For the text-containing cell, return its midpoint in (x, y) coordinate format. 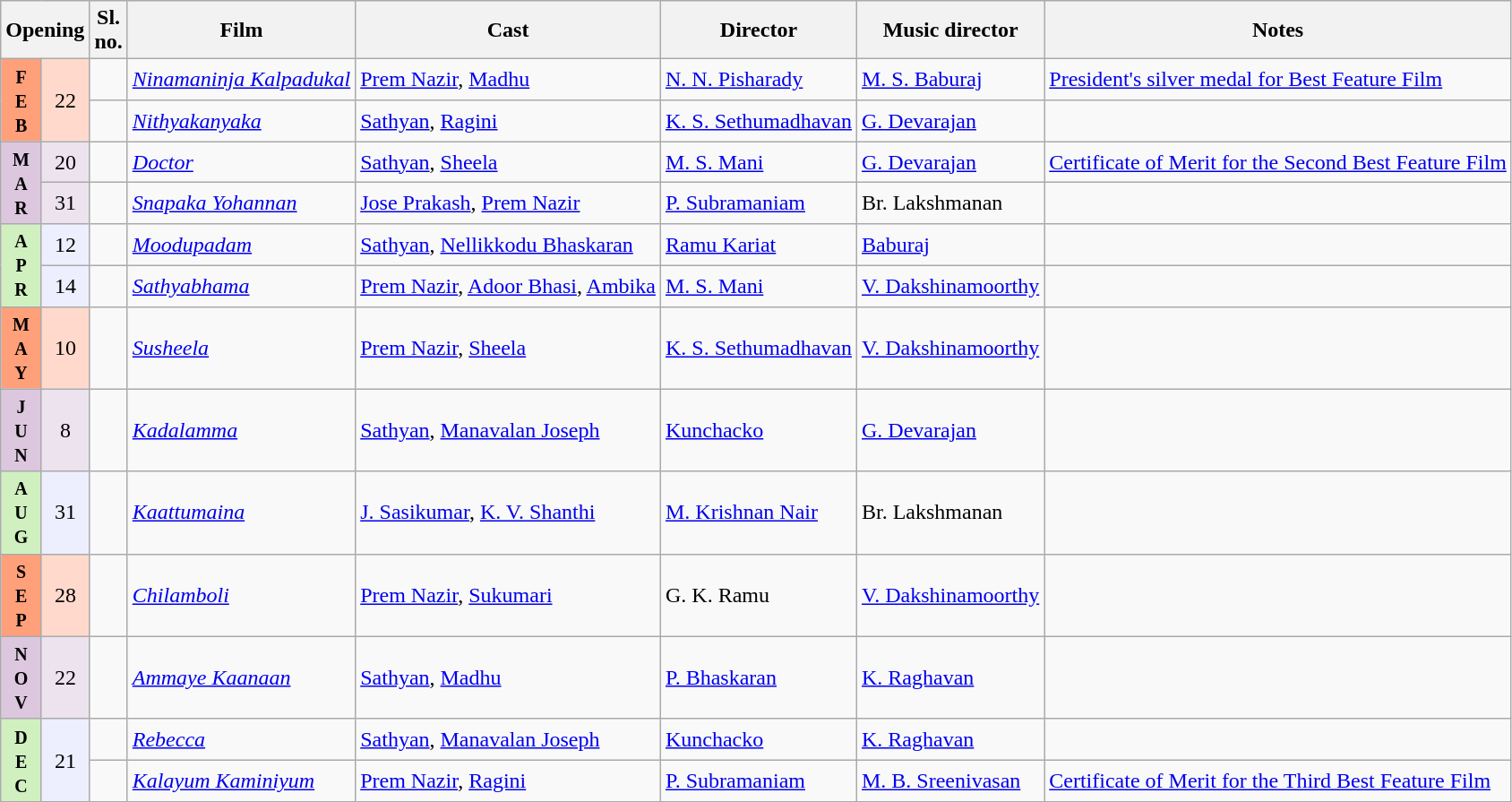
Snapaka Yohannan (241, 203)
Chilamboli (241, 595)
21 (64, 760)
Sathyan, Nellikkodu Bhaskaran (509, 245)
Prem Nazir, Sukumari (509, 595)
Prem Nazir, Sheela (509, 348)
M. B. Sreenivasan (949, 780)
Sathyan, Madhu (509, 677)
FEB (21, 100)
28 (64, 595)
12 (64, 245)
Notes (1278, 30)
Jose Prakash, Prem Nazir (509, 203)
Film (241, 30)
Sl.no. (108, 30)
Sathyabhama (241, 286)
President's silver medal for Best Feature Film (1278, 80)
Music director (949, 30)
JUN (21, 430)
G. K. Ramu (758, 595)
Ammaye Kaanaan (241, 677)
MAY (21, 348)
M. Krishnan Nair (758, 513)
Susheela (241, 348)
Kaattumaina (241, 513)
Nithyakanyaka (241, 121)
N. N. Pisharady (758, 80)
APR (21, 265)
10 (64, 348)
Kadalamma (241, 430)
SEP (21, 595)
P. Bhaskaran (758, 677)
Sathyan, Ragini (509, 121)
8 (64, 430)
20 (64, 162)
AUG (21, 513)
Kalayum Kaminiyum (241, 780)
Baburaj (949, 245)
Prem Nazir, Ragini (509, 780)
Director (758, 30)
M. S. Baburaj (949, 80)
Moodupadam (241, 245)
Certificate of Merit for the Second Best Feature Film (1278, 162)
Rebecca (241, 739)
J. Sasikumar, K. V. Shanthi (509, 513)
Sathyan, Sheela (509, 162)
Prem Nazir, Adoor Bhasi, Ambika (509, 286)
Certificate of Merit for the Third Best Feature Film (1278, 780)
14 (64, 286)
Ramu Kariat (758, 245)
Ninamaninja Kalpadukal (241, 80)
Cast (509, 30)
MAR (21, 183)
DEC (21, 760)
Prem Nazir, Madhu (509, 80)
Doctor (241, 162)
NOV (21, 677)
Opening (45, 30)
